Search for the cell housing the specified text and yield its (X, Y) center coordinate. 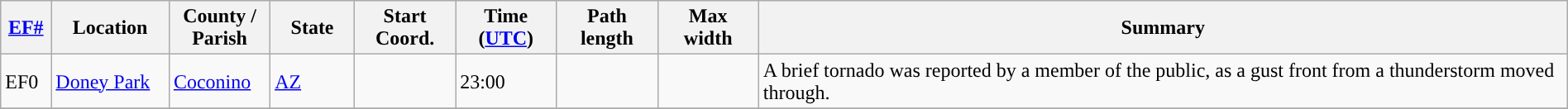
AZ (313, 81)
Start Coord. (404, 28)
Summary (1163, 28)
County / Parish (219, 28)
EF# (26, 28)
Max width (708, 28)
EF0 (26, 81)
A brief tornado was reported by a member of the public, as a gust front from a thunderstorm moved through. (1163, 81)
Coconino (219, 81)
Path length (607, 28)
23:00 (506, 81)
State (313, 28)
Location (111, 28)
Time (UTC) (506, 28)
Doney Park (111, 81)
